Find where the given text appears and provide that cell's center as [X, Y] coordinate. 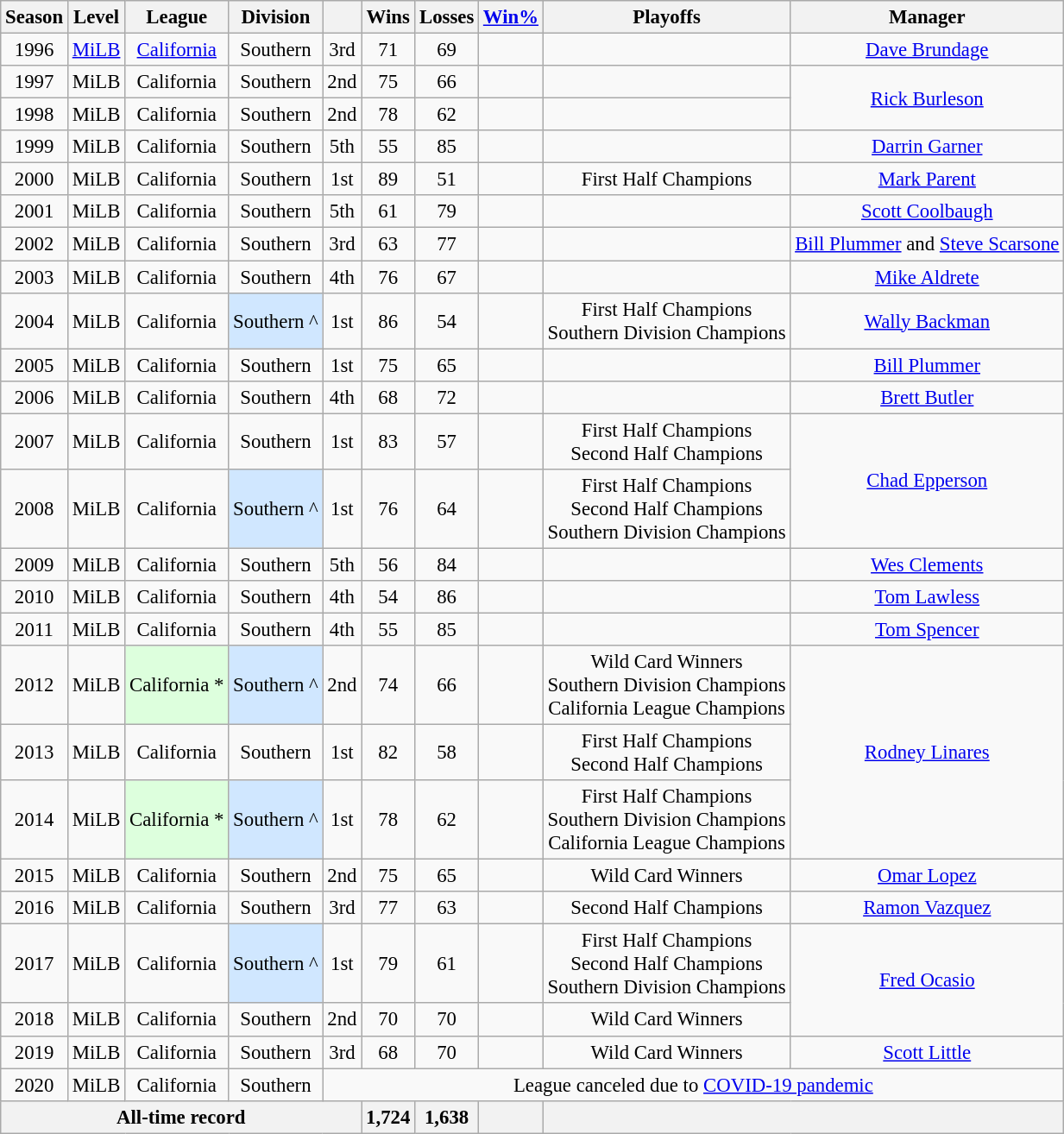
2003 [35, 277]
2012 [35, 685]
71 [388, 50]
Mark Parent [927, 180]
2014 [35, 820]
Season [35, 17]
2016 [35, 908]
1997 [35, 82]
Omar Lopez [927, 876]
Playoffs [666, 17]
1,724 [388, 1117]
Manager [927, 17]
League canceled due to COVID-19 pandemic [694, 1085]
2010 [35, 597]
Brett Butler [927, 397]
First Half ChampionsSouthern Division ChampionsCalifornia League Champions [666, 820]
67 [447, 277]
2007 [35, 442]
89 [388, 180]
56 [388, 564]
Dave Brundage [927, 50]
First Half ChampionsSouthern Division Champions [666, 321]
Scott Little [927, 1052]
Tom Spencer [927, 629]
2020 [35, 1085]
Win% [511, 17]
2017 [35, 964]
1996 [35, 50]
Tom Lawless [927, 597]
Second Half Champions [666, 908]
84 [447, 564]
1999 [35, 147]
Rodney Linares [927, 753]
Mike Aldrete [927, 277]
2009 [35, 564]
Wally Backman [927, 321]
74 [388, 685]
58 [447, 753]
2008 [35, 509]
1,638 [447, 1117]
Ramon Vazquez [927, 908]
2002 [35, 244]
83 [388, 442]
Fred Ocasio [927, 980]
2000 [35, 180]
Wins [388, 17]
82 [388, 753]
2005 [35, 365]
64 [447, 509]
Wild Card WinnersSouthern Division ChampionsCalifornia League Champions [666, 685]
2019 [35, 1052]
2004 [35, 321]
Level [96, 17]
Bill Plummer [927, 365]
2018 [35, 1020]
Losses [447, 17]
2015 [35, 876]
League [177, 17]
2013 [35, 753]
2011 [35, 629]
57 [447, 442]
All-time record [181, 1117]
51 [447, 180]
Darrin Garner [927, 147]
Scott Coolbaugh [927, 211]
2001 [35, 211]
First Half Champions [666, 180]
2006 [35, 397]
Rick Burleson [927, 98]
Bill Plummer and Steve Scarsone [927, 244]
1998 [35, 115]
Wes Clements [927, 564]
69 [447, 50]
72 [447, 397]
Chad Epperson [927, 481]
Division [276, 17]
